Determine the (X, Y) coordinate at the center of the cell enclosing the given text.  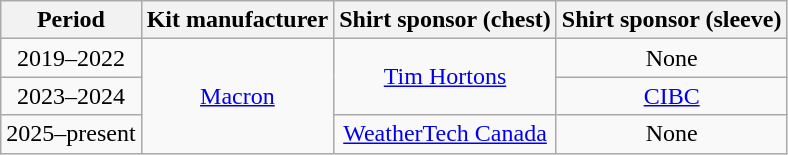
2025–present (71, 134)
Macron (238, 96)
Shirt sponsor (sleeve) (672, 20)
CIBC (672, 96)
2023–2024 (71, 96)
Kit manufacturer (238, 20)
2019–2022 (71, 58)
Period (71, 20)
WeatherTech Canada (446, 134)
Tim Hortons (446, 77)
Shirt sponsor (chest) (446, 20)
